Extract the [x, y] coordinate from the center of the cell holding the provided text.  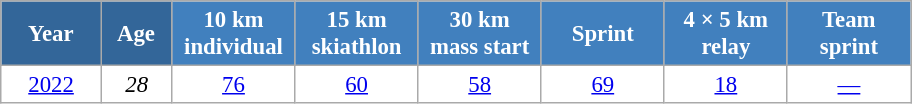
2022 [52, 85]
28 [136, 85]
4 × 5 km relay [726, 34]
Sprint [602, 34]
Year [52, 34]
Team sprint [848, 34]
58 [480, 85]
— [848, 85]
10 km individual [234, 34]
15 km skiathlon [356, 34]
Age [136, 34]
60 [356, 85]
30 km mass start [480, 34]
18 [726, 85]
76 [234, 85]
69 [602, 85]
